Provide the [x, y] coordinate of the cell's center where the given text is located.  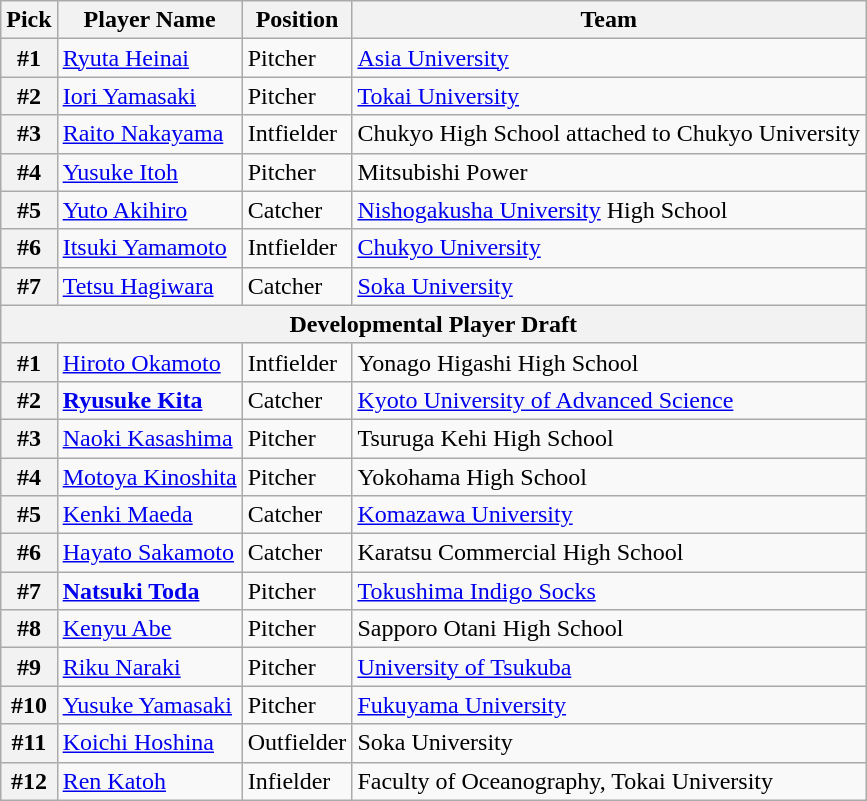
#8 [29, 629]
Karatsu Commercial High School [609, 553]
Tokushima Indigo Socks [609, 591]
Yonago Higashi High School [609, 362]
Sapporo Otani High School [609, 629]
Iori Yamasaki [150, 96]
Player Name [150, 20]
Infielder [297, 781]
Position [297, 20]
Komazawa University [609, 515]
Ryusuke Kita [150, 400]
Yusuke Itoh [150, 172]
Team [609, 20]
Developmental Player Draft [434, 324]
Fukuyama University [609, 705]
Riku Naraki [150, 667]
Koichi Hoshina [150, 743]
#11 [29, 743]
Itsuki Yamamoto [150, 248]
Tokai University [609, 96]
Motoya Kinoshita [150, 477]
Naoki Kasashima [150, 438]
Faculty of Oceanography, Tokai University [609, 781]
Chukyo University [609, 248]
Chukyo High School attached to Chukyo University [609, 134]
Kenyu Abe [150, 629]
Yuto Akihiro [150, 210]
#10 [29, 705]
Kenki Maeda [150, 515]
Ren Katoh [150, 781]
Hayato Sakamoto [150, 553]
Tetsu Hagiwara [150, 286]
Kyoto University of Advanced Science [609, 400]
University of Tsukuba [609, 667]
Outfielder [297, 743]
Yusuke Yamasaki [150, 705]
Yokohama High School [609, 477]
Nishogakusha University High School [609, 210]
Asia University [609, 58]
Pick [29, 20]
Natsuki Toda [150, 591]
#12 [29, 781]
#9 [29, 667]
Ryuta Heinai [150, 58]
Tsuruga Kehi High School [609, 438]
Mitsubishi Power [609, 172]
Raito Nakayama [150, 134]
Hiroto Okamoto [150, 362]
